Pinpoint the cell where the given text exists, returning its (x, y) midpoint coordinate. 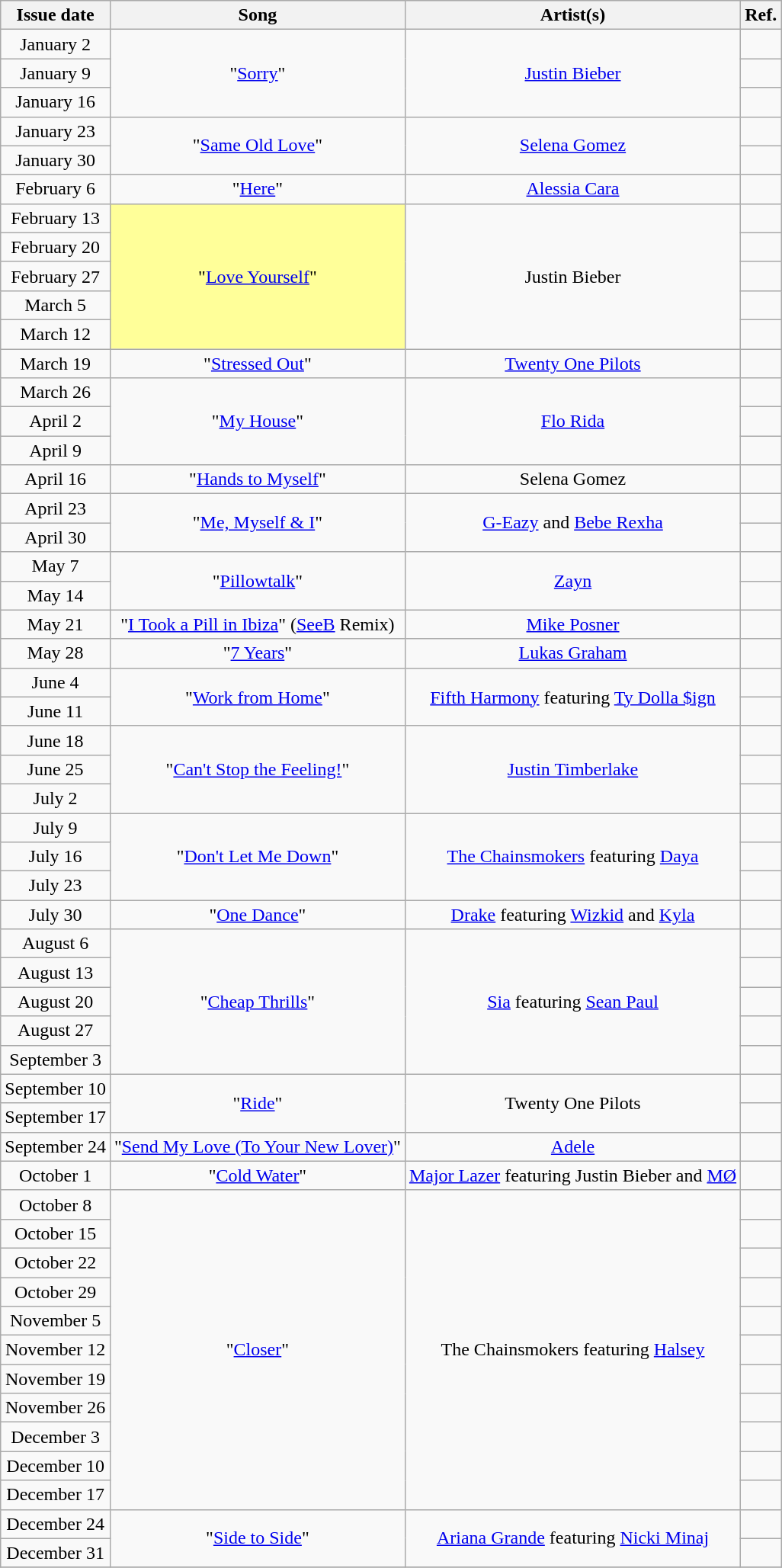
February 27 (56, 276)
March 5 (56, 305)
June 4 (56, 682)
"Cheap Thrills" (258, 1002)
February 13 (56, 218)
April 30 (56, 537)
July 30 (56, 915)
G-Eazy and Bebe Rexha (572, 523)
August 20 (56, 1002)
November 5 (56, 1321)
December 10 (56, 1466)
August 27 (56, 1031)
May 14 (56, 595)
Drake featuring Wizkid and Kyla (572, 915)
August 6 (56, 944)
May 21 (56, 624)
June 11 (56, 711)
October 29 (56, 1292)
"Send My Love (To Your New Lover)" (258, 1146)
January 16 (56, 102)
November 19 (56, 1379)
Fifth Harmony featuring Ty Dolla $ign (572, 697)
February 20 (56, 247)
July 9 (56, 827)
"Side to Side" (258, 1538)
"Same Old Love" (258, 146)
October 15 (56, 1233)
Alessia Cara (572, 189)
Zayn (572, 581)
Song (258, 15)
"Work from Home" (258, 697)
"My House" (258, 422)
January 2 (56, 44)
March 19 (56, 364)
March 26 (56, 393)
September 24 (56, 1146)
September 17 (56, 1117)
July 16 (56, 857)
"Don't Let Me Down" (258, 856)
December 31 (56, 1553)
"Ride" (258, 1103)
October 1 (56, 1175)
September 3 (56, 1060)
"Me, Myself & I" (258, 523)
"7 Years" (258, 653)
"Stressed Out" (258, 364)
Ref. (761, 15)
May 28 (56, 653)
January 23 (56, 131)
Sia featuring Sean Paul (572, 1002)
"Here" (258, 189)
January 9 (56, 73)
Lukas Graham (572, 653)
April 2 (56, 422)
April 16 (56, 479)
Artist(s) (572, 15)
Ariana Grande featuring Nicki Minaj (572, 1538)
The Chainsmokers featuring Daya (572, 856)
"Love Yourself" (258, 276)
April 23 (56, 508)
December 3 (56, 1437)
January 30 (56, 160)
October 22 (56, 1262)
"Hands to Myself" (258, 479)
"One Dance" (258, 915)
October 8 (56, 1204)
"Sorry" (258, 73)
"Pillowtalk" (258, 581)
November 26 (56, 1408)
"Cold Water" (258, 1175)
December 17 (56, 1495)
July 23 (56, 886)
Adele (572, 1146)
Justin Timberlake (572, 769)
June 25 (56, 769)
Flo Rida (572, 422)
Mike Posner (572, 624)
Major Lazer featuring Justin Bieber and MØ (572, 1175)
"Closer" (258, 1349)
September 10 (56, 1089)
February 6 (56, 189)
"I Took a Pill in Ibiza" (SeeB Remix) (258, 624)
The Chainsmokers featuring Halsey (572, 1349)
June 18 (56, 740)
March 12 (56, 334)
April 9 (56, 451)
July 2 (56, 798)
November 12 (56, 1350)
"Can't Stop the Feeling!" (258, 769)
Issue date (56, 15)
May 7 (56, 566)
August 13 (56, 973)
December 24 (56, 1524)
